Search for the cell housing the specified text and yield its [x, y] center coordinate. 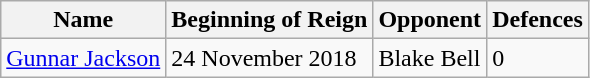
Beginning of Reign [270, 20]
0 [538, 58]
Opponent [430, 20]
Blake Bell [430, 58]
Gunnar Jackson [84, 58]
24 November 2018 [270, 58]
Defences [538, 20]
Name [84, 20]
